Output the [X, Y] coordinate of the center of the cell containing the given text.  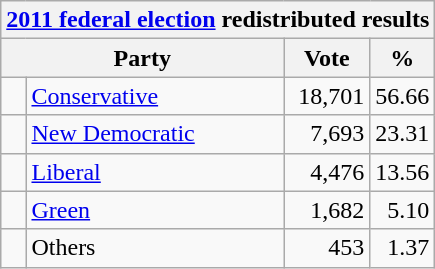
Conservative [155, 96]
1,682 [327, 210]
Liberal [155, 172]
13.56 [402, 172]
Green [155, 210]
7,693 [327, 134]
Party [142, 58]
56.66 [402, 96]
Others [155, 248]
23.31 [402, 134]
New Democratic [155, 134]
1.37 [402, 248]
453 [327, 248]
5.10 [402, 210]
Vote [327, 58]
2011 federal election redistributed results [218, 20]
% [402, 58]
4,476 [327, 172]
18,701 [327, 96]
